Determine the [X, Y] coordinate at the center of the cell enclosing the given text.  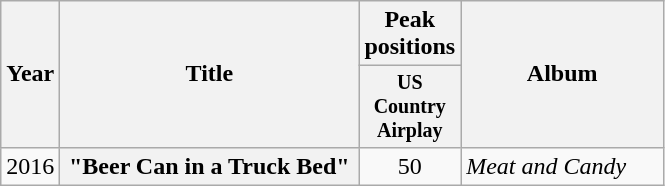
Album [562, 74]
Peakpositions [410, 34]
"Beer Can in a Truck Bed" [210, 166]
Title [210, 74]
Meat and Candy [562, 166]
Year [30, 74]
US CountryAirplay [410, 106]
50 [410, 166]
2016 [30, 166]
